For the text-containing cell, return its midpoint in (x, y) coordinate format. 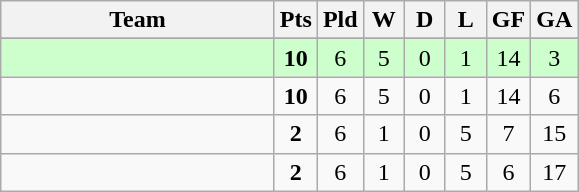
7 (508, 134)
GF (508, 20)
17 (554, 172)
W (384, 20)
Pts (296, 20)
L (466, 20)
Team (138, 20)
Pld (340, 20)
15 (554, 134)
GA (554, 20)
3 (554, 58)
D (424, 20)
